Locate the cell with the specified text and output its [x, y] center coordinate. 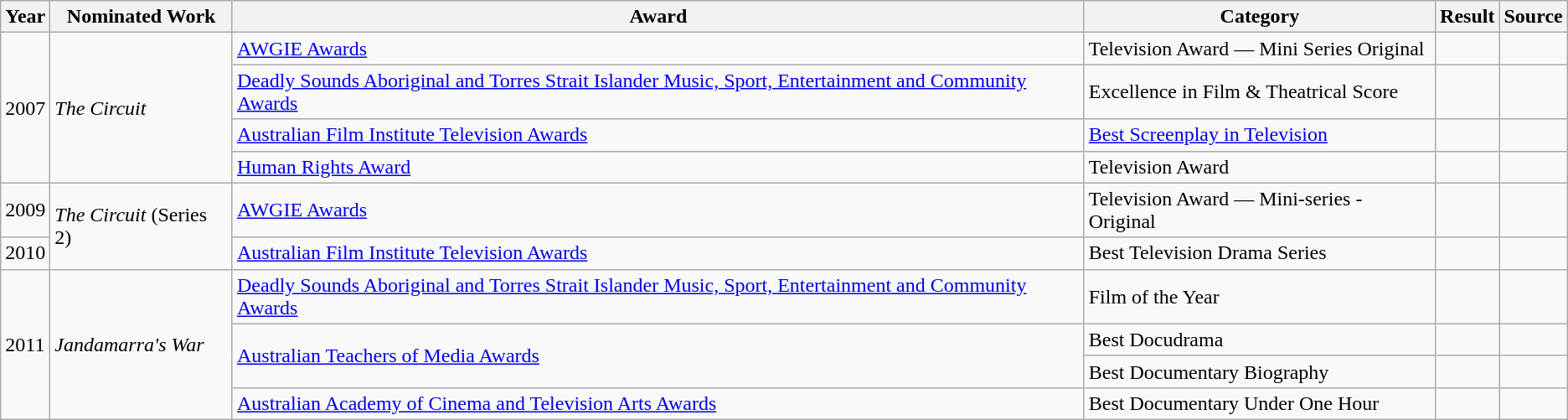
Television Award — Mini Series Original [1260, 49]
The Circuit (Series 2) [142, 226]
Best Docudrama [1260, 340]
Result [1467, 17]
Best Television Drama Series [1260, 253]
Television Award [1260, 167]
Source [1533, 17]
The Circuit [142, 107]
Nominated Work [142, 17]
2007 [25, 107]
2010 [25, 253]
Excellence in Film & Theatrical Score [1260, 92]
Year [25, 17]
Television Award — Mini-series - Original [1260, 210]
2011 [25, 344]
Award [658, 17]
2009 [25, 210]
Human Rights Award [658, 167]
Category [1260, 17]
Australian Teachers of Media Awards [658, 355]
Best Documentary Under One Hour [1260, 403]
Best Screenplay in Television [1260, 135]
Australian Academy of Cinema and Television Arts Awards [658, 403]
Film of the Year [1260, 297]
Best Documentary Biography [1260, 371]
Jandamarra's War [142, 344]
